Extract the [x, y] coordinate from the center of the cell holding the provided text.  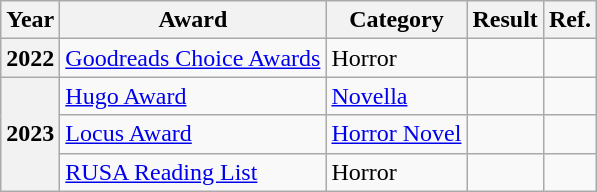
2023 [30, 134]
Result [505, 20]
2022 [30, 58]
Goodreads Choice Awards [193, 58]
Hugo Award [193, 96]
Award [193, 20]
RUSA Reading List [193, 172]
Novella [396, 96]
Locus Award [193, 134]
Category [396, 20]
Year [30, 20]
Horror Novel [396, 134]
Ref. [570, 20]
